Pinpoint the cell where the given text exists, returning its (x, y) midpoint coordinate. 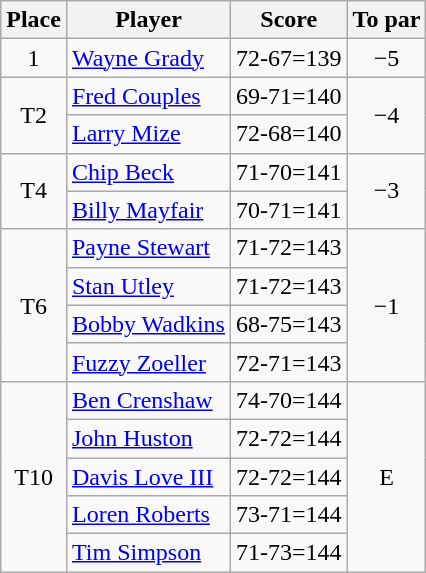
Ben Crenshaw (148, 400)
T10 (34, 476)
72-68=140 (288, 134)
To par (386, 20)
−1 (386, 305)
Bobby Wadkins (148, 324)
Wayne Grady (148, 58)
Tim Simpson (148, 553)
−3 (386, 191)
Score (288, 20)
Davis Love III (148, 477)
Loren Roberts (148, 515)
73-71=144 (288, 515)
Larry Mize (148, 134)
T2 (34, 115)
1 (34, 58)
−4 (386, 115)
E (386, 476)
Fuzzy Zoeller (148, 362)
74-70=144 (288, 400)
71-73=144 (288, 553)
John Huston (148, 438)
70-71=141 (288, 210)
Chip Beck (148, 172)
Place (34, 20)
Stan Utley (148, 286)
72-67=139 (288, 58)
69-71=140 (288, 96)
71-70=141 (288, 172)
T6 (34, 305)
−5 (386, 58)
Payne Stewart (148, 248)
72-71=143 (288, 362)
Fred Couples (148, 96)
Player (148, 20)
Billy Mayfair (148, 210)
68-75=143 (288, 324)
T4 (34, 191)
